Return the [X, Y] coordinate for the center point of the cell that contains the specified text.  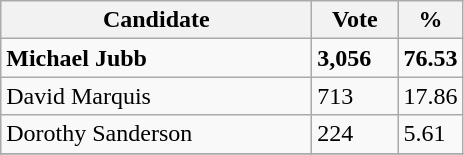
Candidate [156, 20]
David Marquis [156, 96]
Dorothy Sanderson [156, 134]
Vote [355, 20]
713 [355, 96]
3,056 [355, 58]
% [430, 20]
17.86 [430, 96]
Michael Jubb [156, 58]
76.53 [430, 58]
5.61 [430, 134]
224 [355, 134]
